Return the (x, y) coordinate for the center point of the cell that contains the specified text.  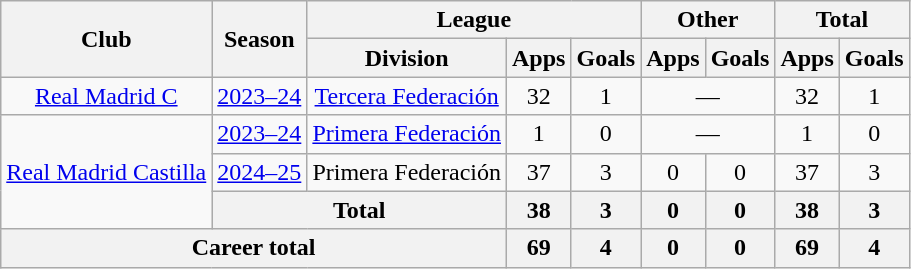
Real Madrid Castilla (106, 172)
Tercera Federación (407, 96)
Career total (254, 248)
Other (708, 20)
League (474, 20)
Division (407, 58)
2024–25 (260, 172)
Club (106, 39)
Season (260, 39)
Real Madrid C (106, 96)
